From the cell containing the given text, extract its center point as [X, Y] coordinate. 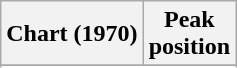
Chart (1970) [72, 34]
Peakposition [189, 34]
